Pinpoint the cell where the given text exists, returning its [x, y] midpoint coordinate. 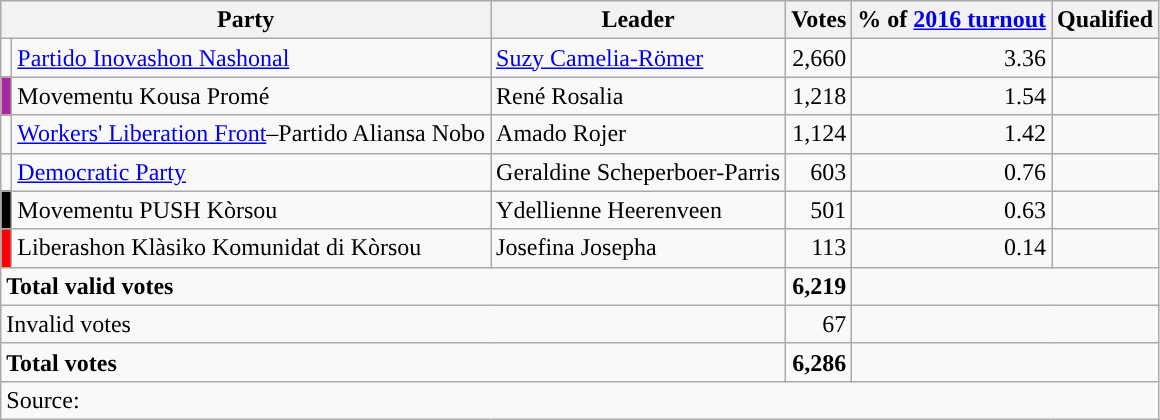
2,660 [819, 58]
6,219 [819, 286]
Josefina Josepha [638, 248]
6,286 [819, 362]
1.54 [952, 96]
0.63 [952, 210]
Workers' Liberation Front–Partido Aliansa Nobo [252, 134]
Leader [638, 20]
Movementu PUSH Kòrsou [252, 210]
Geraldine Scheperboer-Parris [638, 172]
1,218 [819, 96]
603 [819, 172]
Votes [819, 20]
Source: [580, 400]
Invalid votes [394, 324]
Partido Inovashon Nashonal [252, 58]
Ydellienne Heerenveen [638, 210]
Amado Rojer [638, 134]
Total valid votes [394, 286]
1,124 [819, 134]
Qualified [1106, 20]
René Rosalia [638, 96]
1.42 [952, 134]
Party [246, 20]
Democratic Party [252, 172]
113 [819, 248]
0.76 [952, 172]
% of 2016 turnout [952, 20]
Movementu Kousa Promé [252, 96]
0.14 [952, 248]
3.36 [952, 58]
Total votes [394, 362]
Liberashon Klàsiko Komunidat di Kòrsou [252, 248]
Suzy Camelia-Römer [638, 58]
67 [819, 324]
501 [819, 210]
